Locate the cell with the specified text and output its (X, Y) center coordinate. 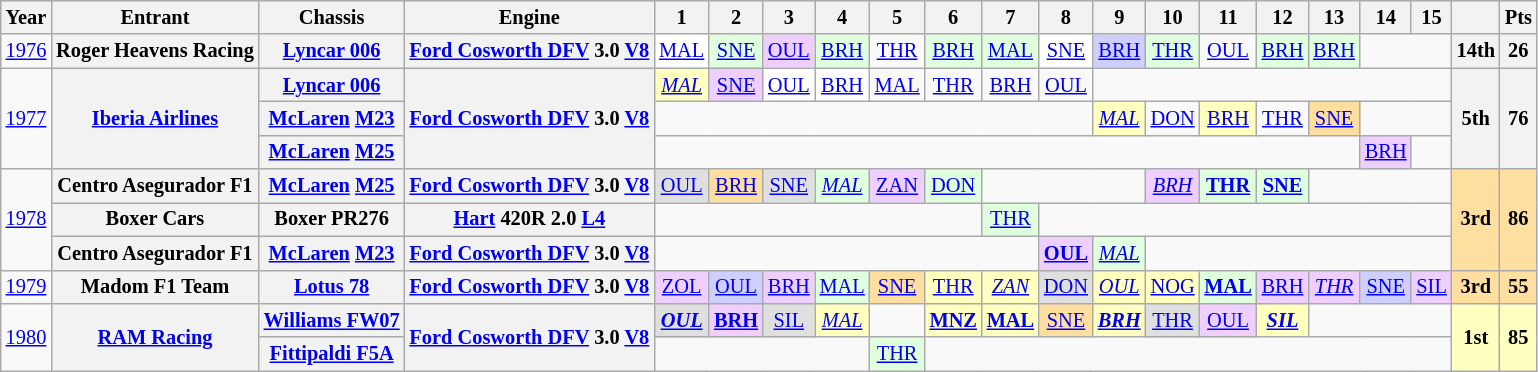
10 (1173, 17)
1st (1476, 336)
Roger Heavens Racing (155, 51)
3 (789, 17)
11 (1228, 17)
Lotus 78 (332, 287)
5th (1476, 118)
1979 (26, 287)
ZOL (682, 287)
14th (1476, 51)
1976 (26, 51)
4 (842, 17)
Hart 420R 2.0 L4 (530, 219)
12 (1283, 17)
1977 (26, 118)
26 (1518, 51)
MNZ (954, 320)
6 (954, 17)
Iberia Airlines (155, 118)
8 (1066, 17)
85 (1518, 336)
NOG (1173, 287)
15 (1431, 17)
2 (736, 17)
14 (1386, 17)
1 (682, 17)
76 (1518, 118)
1980 (26, 336)
Engine (530, 17)
Year (26, 17)
1978 (26, 220)
13 (1334, 17)
9 (1120, 17)
Pts (1518, 17)
5 (898, 17)
Entrant (155, 17)
Boxer Cars (155, 219)
86 (1518, 220)
Madom F1 Team (155, 287)
Fittipaldi F5A (332, 354)
Chassis (332, 17)
RAM Racing (155, 336)
Boxer PR276 (332, 219)
7 (1010, 17)
55 (1518, 287)
Williams FW07 (332, 320)
